Capture the cell that displays the provided text and extract its [x, y] central coordinate. 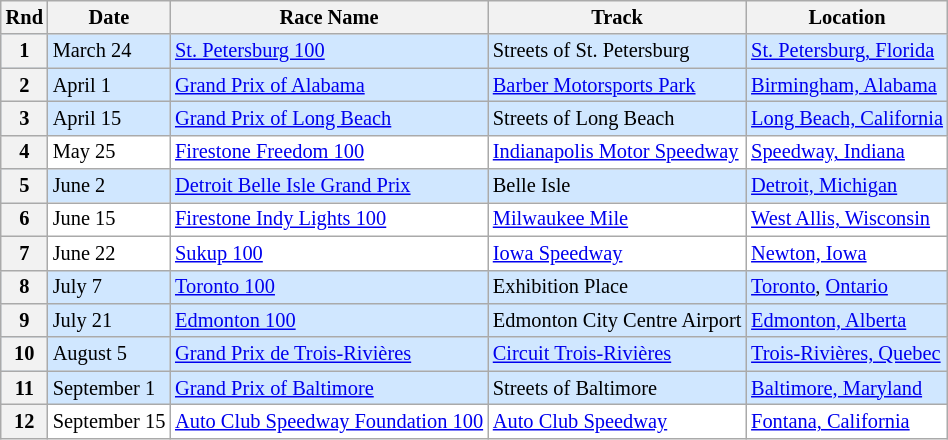
September 1 [109, 388]
May 25 [109, 152]
4 [24, 152]
Edmonton 100 [329, 320]
Track [617, 17]
9 [24, 320]
Exhibition Place [617, 287]
Iowa Speedway [617, 253]
Birmingham, Alabama [847, 85]
June 15 [109, 219]
March 24 [109, 51]
Indianapolis Motor Speedway [617, 152]
Date [109, 17]
Streets of St. Petersburg [617, 51]
Grand Prix de Trois-Rivières [329, 354]
Edmonton, Alberta [847, 320]
Toronto 100 [329, 287]
Grand Prix of Baltimore [329, 388]
Streets of Long Beach [617, 118]
June 2 [109, 186]
West Allis, Wisconsin [847, 219]
5 [24, 186]
Grand Prix of Long Beach [329, 118]
Long Beach, California [847, 118]
Newton, Iowa [847, 253]
Race Name [329, 17]
April 15 [109, 118]
St. Petersburg, Florida [847, 51]
8 [24, 287]
Grand Prix of Alabama [329, 85]
Auto Club Speedway [617, 421]
Firestone Indy Lights 100 [329, 219]
Barber Motorsports Park [617, 85]
Fontana, California [847, 421]
Detroit Belle Isle Grand Prix [329, 186]
11 [24, 388]
September 15 [109, 421]
3 [24, 118]
Trois-Rivières, Quebec [847, 354]
Milwaukee Mile [617, 219]
April 1 [109, 85]
Toronto, Ontario [847, 287]
Detroit, Michigan [847, 186]
7 [24, 253]
July 21 [109, 320]
St. Petersburg 100 [329, 51]
August 5 [109, 354]
Circuit Trois-Rivières [617, 354]
Baltimore, Maryland [847, 388]
2 [24, 85]
Sukup 100 [329, 253]
10 [24, 354]
1 [24, 51]
Firestone Freedom 100 [329, 152]
Auto Club Speedway Foundation 100 [329, 421]
July 7 [109, 287]
Rnd [24, 17]
Location [847, 17]
Speedway, Indiana [847, 152]
6 [24, 219]
Edmonton City Centre Airport [617, 320]
Streets of Baltimore [617, 388]
12 [24, 421]
Belle Isle [617, 186]
June 22 [109, 253]
